For the text-containing cell, return its midpoint in [X, Y] coordinate format. 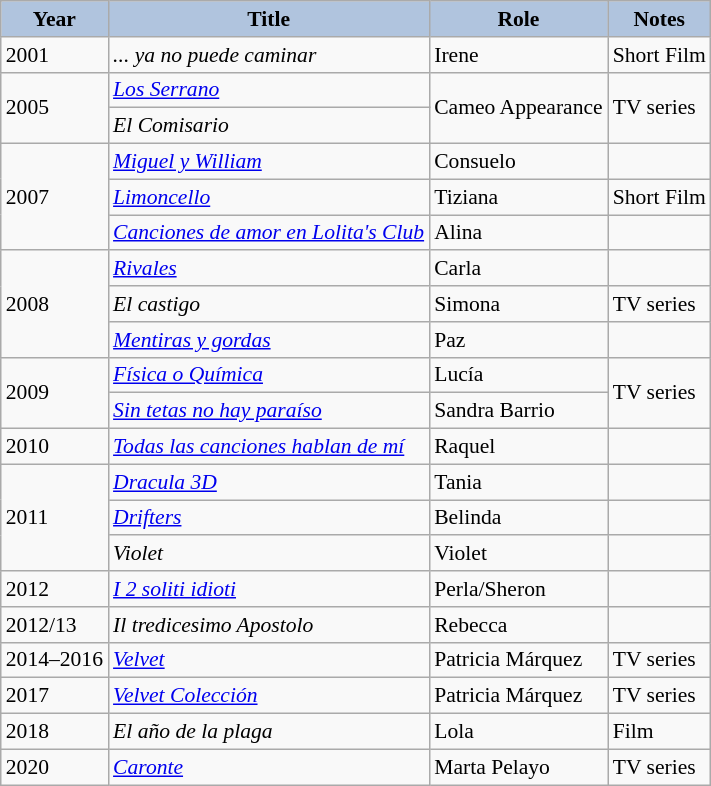
Todas las canciones hablan de mí [268, 447]
Limoncello [268, 197]
Sin tetas no hay paraíso [268, 411]
2007 [54, 198]
2008 [54, 304]
2012/13 [54, 625]
Il tredicesimo Apostolo [268, 625]
Caronte [268, 767]
El castigo [268, 304]
Lucía [518, 375]
Tiziana [518, 197]
Belinda [518, 518]
2017 [54, 696]
Perla/Sheron [518, 589]
2009 [54, 392]
Cameo Appearance [518, 108]
Dracula 3D [268, 482]
Year [54, 19]
Rebecca [518, 625]
Film [660, 732]
Notes [660, 19]
I 2 soliti idioti [268, 589]
Los Serrano [268, 90]
Drifters [268, 518]
Canciones de amor en Lolita's Club [268, 233]
... ya no puede caminar [268, 55]
El año de la plaga [268, 732]
Sandra Barrio [518, 411]
Tania [518, 482]
2020 [54, 767]
Paz [518, 340]
Role [518, 19]
Lola [518, 732]
Marta Pelayo [518, 767]
Física o Química [268, 375]
2011 [54, 518]
Irene [518, 55]
Velvet Colección [268, 696]
Alina [518, 233]
2005 [54, 108]
Simona [518, 304]
Rivales [268, 269]
Consuelo [518, 162]
2001 [54, 55]
2018 [54, 732]
Raquel [518, 447]
2014–2016 [54, 660]
Velvet [268, 660]
Title [268, 19]
Carla [518, 269]
2012 [54, 589]
Mentiras y gordas [268, 340]
El Comisario [268, 126]
2010 [54, 447]
Miguel y William [268, 162]
